Search for the cell housing the specified text and yield its (X, Y) center coordinate. 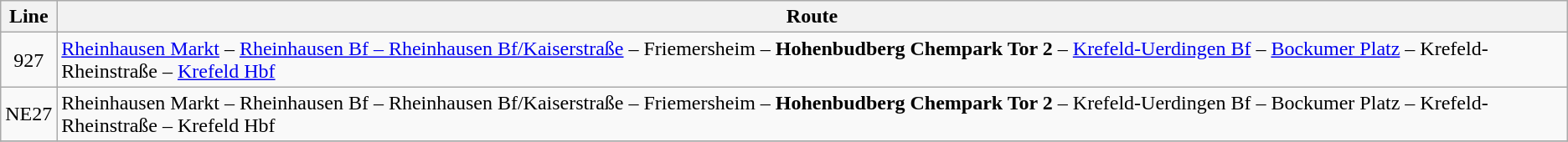
NE27 (28, 114)
927 (28, 60)
Line (28, 17)
Route (812, 17)
